Pinpoint the cell where the given text exists, returning its [x, y] midpoint coordinate. 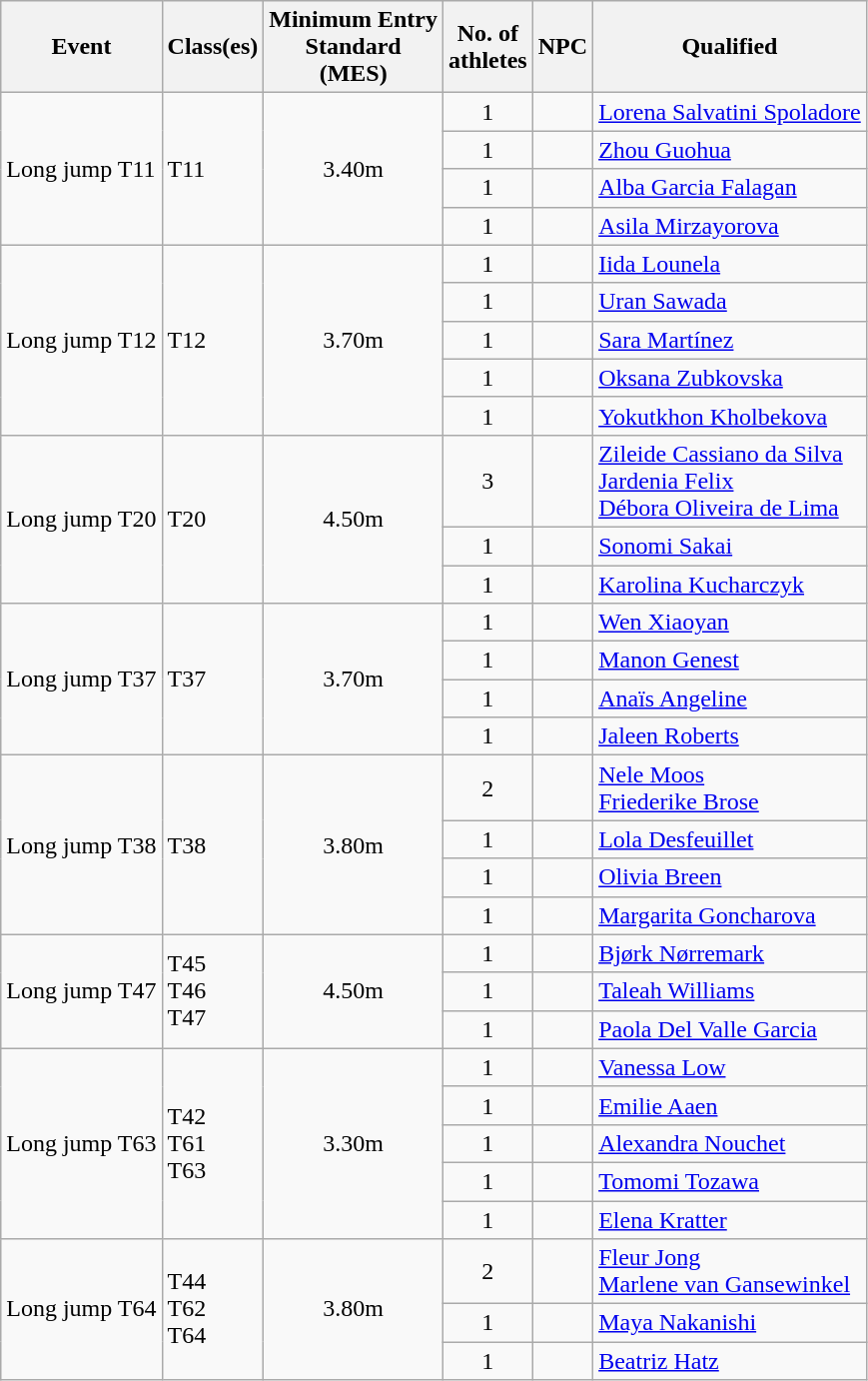
No. ofathletes [488, 47]
Long jump T37 [82, 680]
3.30m [354, 1143]
Long jump T12 [82, 340]
Class(es) [213, 47]
3 [488, 481]
Olivia Breen [730, 877]
Beatriz Hatz [730, 1361]
T37 [213, 680]
Elena Kratter [730, 1220]
Oksana Zubkovska [730, 378]
Vanessa Low [730, 1067]
Event [82, 47]
Lorena Salvatini Spoladore [730, 112]
Sara Martínez [730, 340]
Alexandra Nouchet [730, 1143]
Zhou Guohua [730, 150]
Long jump T11 [82, 169]
Long jump T38 [82, 845]
Zileide Cassiano da SilvaJardenia FelixDébora Oliveira de Lima [730, 481]
Long jump T47 [82, 991]
Karolina Kucharczyk [730, 585]
Emilie Aaen [730, 1105]
NPC [562, 47]
T38 [213, 845]
Alba Garcia Falagan [730, 188]
Long jump T20 [82, 519]
Uran Sawada [730, 302]
3.40m [354, 169]
Sonomi Sakai [730, 546]
T11 [213, 169]
Lola Desfeuillet [730, 839]
T44T62T64 [213, 1309]
Tomomi Tozawa [730, 1181]
Taleah Williams [730, 991]
Long jump T63 [82, 1143]
Iida Lounela [730, 264]
Long jump T64 [82, 1309]
Paola Del Valle Garcia [730, 1029]
T20 [213, 519]
Anaïs Angeline [730, 698]
Maya Nakanishi [730, 1323]
T42T61T63 [213, 1143]
Yokutkhon Kholbekova [730, 416]
Fleur JongMarlene van Gansewinkel [730, 1271]
Bjørk Nørremark [730, 953]
Qualified [730, 47]
Jaleen Roberts [730, 736]
Nele MoosFriederike Brose [730, 787]
Asila Mirzayorova [730, 226]
Margarita Goncharova [730, 915]
Manon Genest [730, 661]
Minimum EntryStandard(MES) [354, 47]
T12 [213, 340]
T45T46T47 [213, 991]
Wen Xiaoyan [730, 623]
